From the cell containing the given text, extract its center point as (x, y) coordinate. 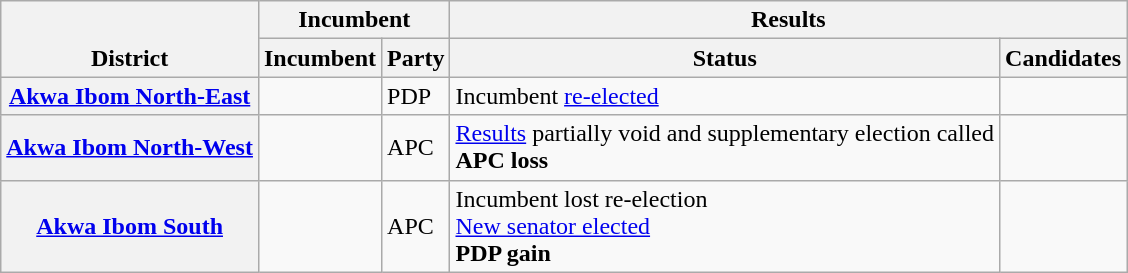
Results (788, 20)
Status (725, 58)
District (130, 39)
Results partially void and supplementary election calledAPC loss (725, 148)
PDP (416, 96)
Party (416, 58)
Akwa Ibom North-West (130, 148)
Incumbent re-elected (725, 96)
Akwa Ibom South (130, 226)
Akwa Ibom North-East (130, 96)
Candidates (1064, 58)
Incumbent lost re-electionNew senator electedPDP gain (725, 226)
